Pinpoint the cell where the given text exists, returning its [x, y] midpoint coordinate. 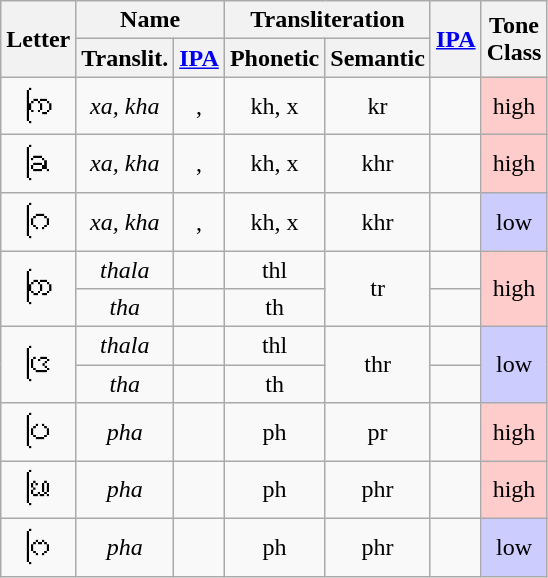
pr [378, 432]
ᨡᩕ [38, 164]
ᨷᩕ [38, 432]
ᨣᩕ [38, 222]
Transliteration [327, 20]
Letter [38, 39]
ᨲᩕ [38, 289]
ᨠᩕ [38, 106]
ᨹᩕ [38, 490]
thr [378, 365]
kr [378, 106]
ToneClass [514, 39]
ᨴᩕ [38, 365]
Translit. [125, 58]
Phonetic [274, 58]
Semantic [378, 58]
tr [378, 289]
ᨻᩕ [38, 548]
Name [150, 20]
